Locate the cell with the specified text and output its (X, Y) center coordinate. 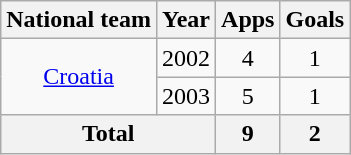
Goals (315, 20)
Apps (248, 20)
2 (315, 134)
Year (186, 20)
Croatia (79, 77)
9 (248, 134)
National team (79, 20)
Total (108, 134)
2003 (186, 96)
2002 (186, 58)
4 (248, 58)
5 (248, 96)
